Return the [X, Y] coordinate for the center point of the cell that contains the specified text.  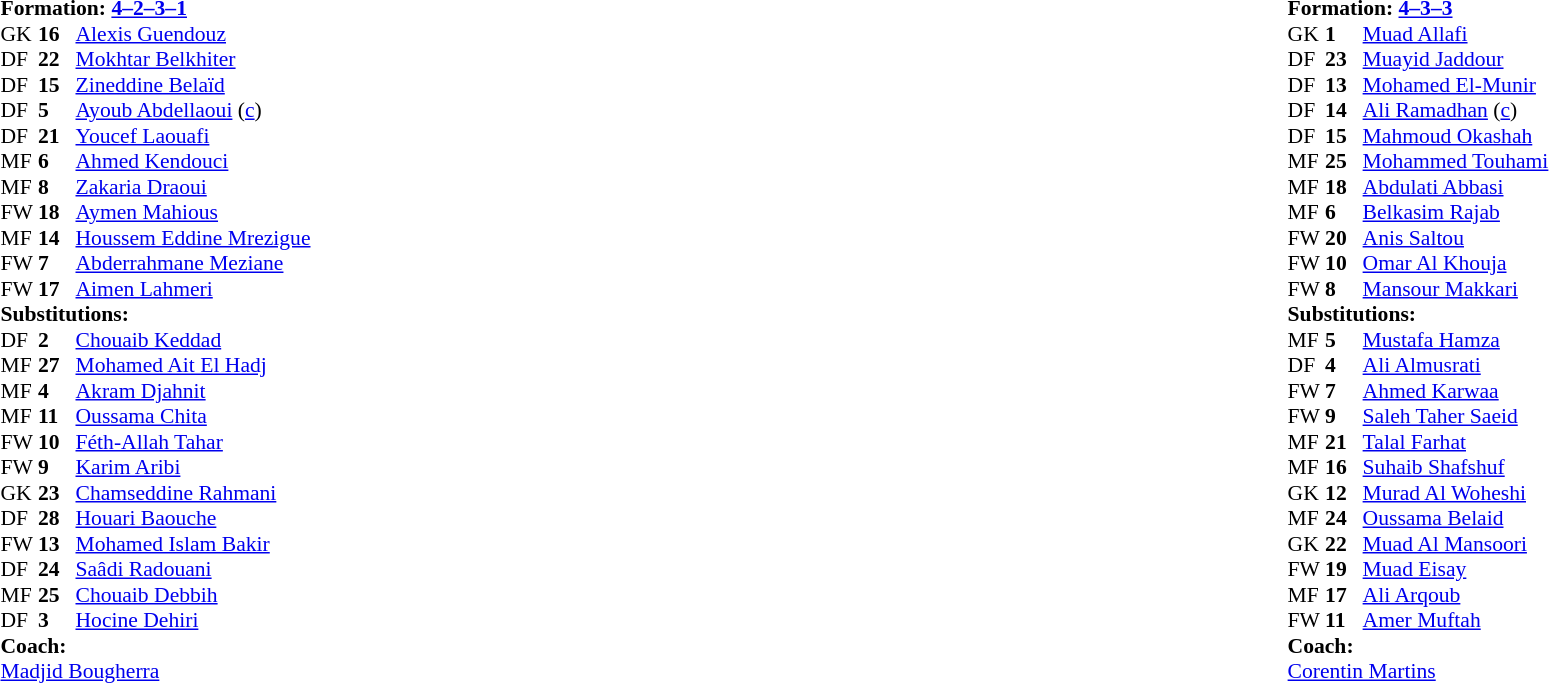
Mohamed Islam Bakir [194, 544]
Muad Allafi [1456, 34]
Féth-Allah Tahar [194, 442]
Akram Djahnit [194, 391]
Ayoub Abdellaoui (c) [194, 111]
19 [1344, 569]
Saâdi Radouani [194, 569]
20 [1344, 238]
Mohamed El-Munir [1456, 85]
Mahmoud Okashah [1456, 136]
Aimen Lahmeri [194, 289]
Houari Baouche [194, 519]
Belkasim Rajab [1456, 213]
Amer Muftah [1456, 621]
Muad Eisay [1456, 569]
Ahmed Karwaa [1456, 391]
Muad Al Mansoori [1456, 544]
Youcef Laouafi [194, 136]
27 [57, 365]
Aymen Mahious [194, 213]
Ali Almusrati [1456, 365]
Abdulati Abbasi [1456, 187]
Ali Arqoub [1456, 595]
Mokhtar Belkhiter [194, 59]
Anis Saltou [1456, 238]
Mohammed Touhami [1456, 161]
Chamseddine Rahmani [194, 493]
Talal Farhat [1456, 442]
Suhaib Shafshuf [1456, 467]
Oussama Belaid [1456, 519]
Alexis Guendouz [194, 34]
2 [57, 340]
Houssem Eddine Mrezigue [194, 238]
1 [1344, 34]
Zineddine Belaïd [194, 85]
Chouaib Keddad [194, 340]
12 [1344, 493]
Karim Aribi [194, 467]
Oussama Chita [194, 417]
Ahmed Kendouci [194, 161]
Abderrahmane Meziane [194, 263]
Hocine Dehiri [194, 621]
Saleh Taher Saeid [1456, 417]
Muayid Jaddour [1456, 59]
Omar Al Khouja [1456, 263]
Zakaria Draoui [194, 187]
Mustafa Hamza [1456, 340]
Murad Al Woheshi [1456, 493]
28 [57, 519]
Mansour Makkari [1456, 289]
Ali Ramadhan (c) [1456, 111]
Mohamed Ait El Hadj [194, 365]
Chouaib Debbih [194, 595]
3 [57, 621]
